From the cell containing the given text, extract its center point as (x, y) coordinate. 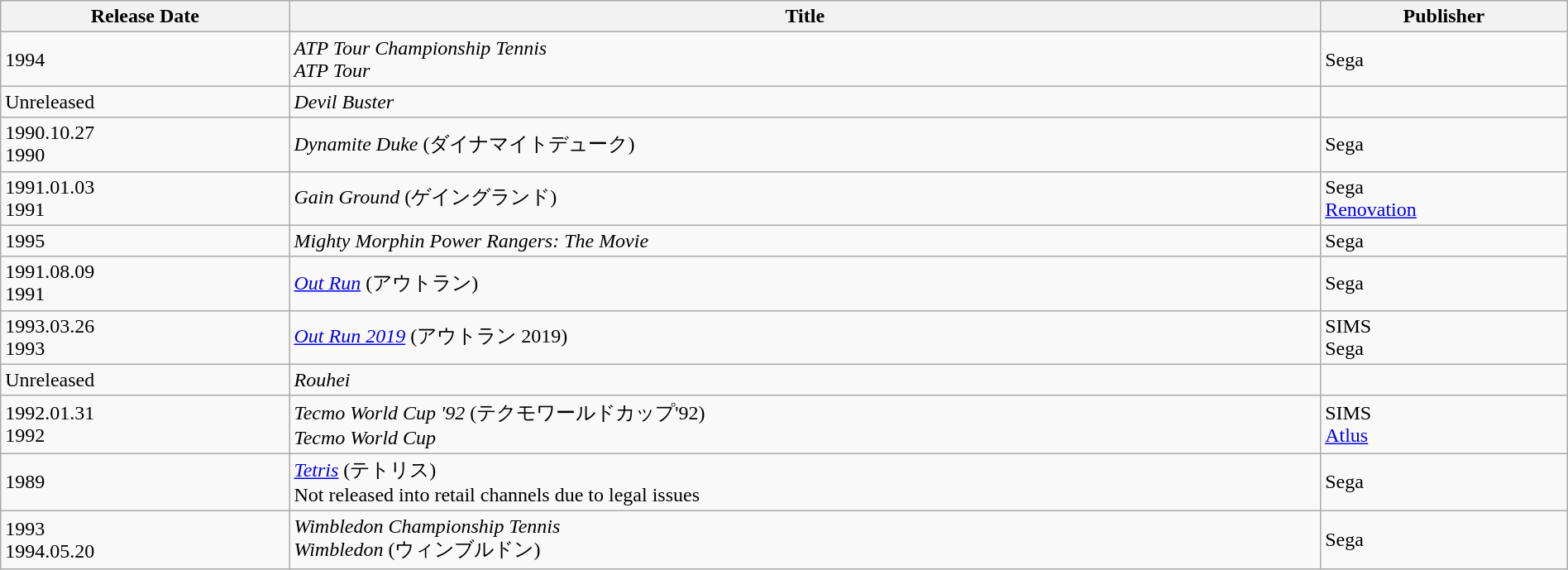
1991.08.09 1991 (146, 283)
Out Run 2019 (アウトラン 2019) (806, 338)
Devil Buster (806, 102)
1992.01.31 1992 (146, 424)
Tecmo World Cup '92 (テクモワールドカップ'92) Tecmo World Cup (806, 424)
1990.10.27 1990 (146, 144)
Tetris (テトリス)Not released into retail channels due to legal issues (806, 482)
1993 1994.05.20 (146, 539)
Sega Renovation (1444, 199)
Wimbledon Championship Tennis Wimbledon (ウィンブルドン) (806, 539)
SIMS Sega (1444, 338)
Publisher (1444, 17)
ATP Tour Championship Tennis ATP Tour (806, 60)
Dynamite Duke (ダイナマイトデューク) (806, 144)
SIMS Atlus (1444, 424)
Title (806, 17)
1995 (146, 241)
1993.03.26 1993 (146, 338)
Mighty Morphin Power Rangers: The Movie (806, 241)
1989 (146, 482)
Out Run (アウトラン) (806, 283)
Gain Ground (ゲイングランド) (806, 199)
1991.01.03 1991 (146, 199)
1994 (146, 60)
Rouhei (806, 380)
Release Date (146, 17)
